Extract the (x, y) coordinate from the center of the cell holding the provided text.  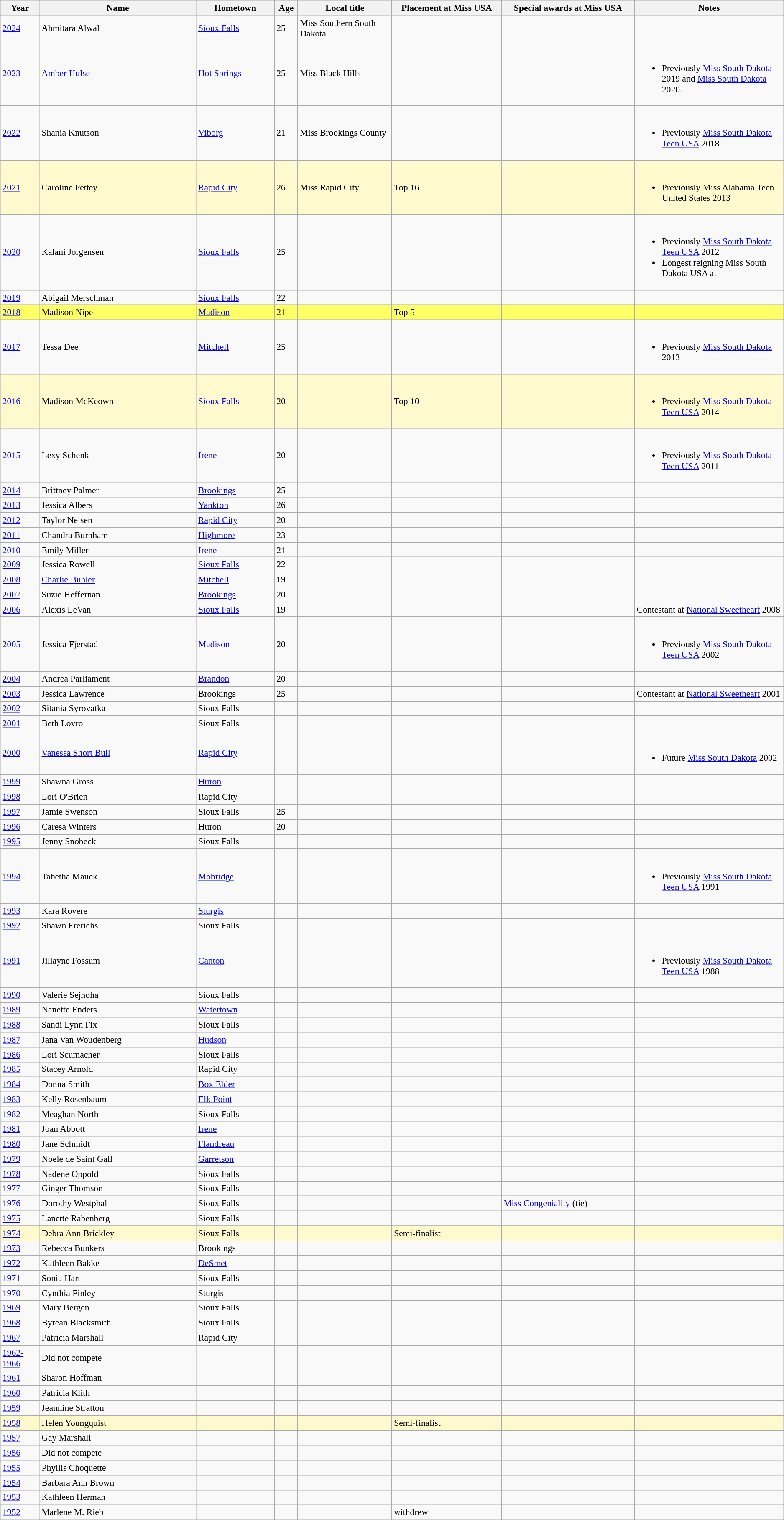
Future Miss South Dakota 2002 (709, 753)
1993 (20, 911)
1971 (20, 1278)
Gay Marshall (118, 1438)
Top 5 (447, 313)
Phyllis Choquette (118, 1468)
Sitania Syrovatka (118, 709)
Ahmitara Alwal (118, 28)
Previously Miss South Dakota 2013 (709, 347)
1956 (20, 1453)
Age (286, 8)
Tessa Dee (118, 347)
Jamie Swenson (118, 812)
2004 (20, 679)
2019 (20, 298)
2011 (20, 535)
Mary Bergen (118, 1308)
Debra Ann Brickley (118, 1233)
Highmore (235, 535)
2003 (20, 694)
1977 (20, 1189)
Valerie Sejnoha (118, 995)
Flandreau (235, 1144)
Abigail Merschman (118, 298)
Beth Lovro (118, 724)
1986 (20, 1055)
1997 (20, 812)
DeSmet (235, 1264)
2000 (20, 753)
Previously Miss South Dakota Teen USA 2002 (709, 644)
1980 (20, 1144)
1996 (20, 827)
1957 (20, 1438)
Meaghan North (118, 1114)
2016 (20, 402)
Special awards at Miss USA (568, 8)
1955 (20, 1468)
1953 (20, 1498)
1960 (20, 1393)
2014 (20, 490)
Lori Scumacher (118, 1055)
1979 (20, 1159)
Miss Rapid City (345, 187)
Patricia Marshall (118, 1338)
Kathleen Bakke (118, 1264)
Kathleen Herman (118, 1498)
2022 (20, 133)
2007 (20, 595)
Kelly Rosenbaum (118, 1100)
Notes (709, 8)
Elk Point (235, 1100)
Marlene M. Rieb (118, 1512)
1992 (20, 926)
Local title (345, 8)
Placement at Miss USA (447, 8)
Jessica Rowell (118, 565)
Jillayne Fossum (118, 961)
Emily Miller (118, 550)
Hudson (235, 1040)
Jessica Lawrence (118, 694)
1982 (20, 1114)
Miss Congeniality (tie) (568, 1204)
1999 (20, 782)
Previously Miss South Dakota Teen USA 2018 (709, 133)
Taylor Neisen (118, 520)
Top 16 (447, 187)
2001 (20, 724)
Previously Miss Alabama Teen United States 2013 (709, 187)
1968 (20, 1323)
Madison Nipe (118, 313)
1958 (20, 1423)
Joan Abbott (118, 1129)
1952 (20, 1512)
Rebecca Bunkers (118, 1248)
Caresa Winters (118, 827)
Caroline Pettey (118, 187)
2012 (20, 520)
withdrew (447, 1512)
Shania Knutson (118, 133)
Top 10 (447, 402)
Helen Youngquist (118, 1423)
2023 (20, 74)
Miss Black Hills (345, 74)
23 (286, 535)
Jeannine Stratton (118, 1408)
2010 (20, 550)
1959 (20, 1408)
Sharon Hoffman (118, 1379)
Byrean Blacksmith (118, 1323)
Ginger Thomson (118, 1189)
Shawna Gross (118, 782)
Tabetha Mauck (118, 877)
1970 (20, 1293)
Nanette Enders (118, 1010)
1990 (20, 995)
Name (118, 8)
Dorothy Westphal (118, 1204)
Jessica Albers (118, 505)
2013 (20, 505)
Donna Smith (118, 1084)
Lanette Rabenberg (118, 1219)
2009 (20, 565)
Chandra Burnham (118, 535)
Box Elder (235, 1084)
Viborg (235, 133)
Miss Southern South Dakota (345, 28)
Kalani Jorgensen (118, 253)
Alexis LeVan (118, 610)
Lexy Schenk (118, 456)
1981 (20, 1129)
Previously Miss South Dakota Teen USA 2012Longest reigning Miss South Dakota USA at (709, 253)
1969 (20, 1308)
Brandon (235, 679)
Brittney Palmer (118, 490)
1988 (20, 1025)
1989 (20, 1010)
1973 (20, 1248)
2024 (20, 28)
Hometown (235, 8)
Shawn Frerichs (118, 926)
Sonia Hart (118, 1278)
Amber Hulse (118, 74)
1974 (20, 1233)
Previously Miss South Dakota Teen USA 2011 (709, 456)
1987 (20, 1040)
1978 (20, 1174)
Andrea Parliament (118, 679)
Hot Springs (235, 74)
Charlie Buhler (118, 580)
Contestant at National Sweetheart 2001 (709, 694)
Mobridge (235, 877)
Year (20, 8)
Jenny Snobeck (118, 842)
Previously Miss South Dakota 2019 and Miss South Dakota 2020. (709, 74)
Nadene Oppold (118, 1174)
2017 (20, 347)
1985 (20, 1070)
Contestant at National Sweetheart 2008 (709, 610)
1972 (20, 1264)
2021 (20, 187)
2018 (20, 313)
2005 (20, 644)
Kara Rovere (118, 911)
1975 (20, 1219)
1962-1966 (20, 1358)
Garretson (235, 1159)
Jessica Fjerstad (118, 644)
2015 (20, 456)
Jane Schmidt (118, 1144)
Noele de Saint Gall (118, 1159)
Lori O'Brien (118, 797)
2006 (20, 610)
Jana Van Woudenberg (118, 1040)
1991 (20, 961)
2020 (20, 253)
1967 (20, 1338)
1994 (20, 877)
Stacey Arnold (118, 1070)
Patricia Klith (118, 1393)
Suzie Heffernan (118, 595)
Yankton (235, 505)
Cynthia Finley (118, 1293)
1961 (20, 1379)
1976 (20, 1204)
2008 (20, 580)
Previously Miss South Dakota Teen USA 2014 (709, 402)
Barbara Ann Brown (118, 1483)
Previously Miss South Dakota Teen USA 1988 (709, 961)
1998 (20, 797)
2002 (20, 709)
1995 (20, 842)
Previously Miss South Dakota Teen USA 1991 (709, 877)
Madison McKeown (118, 402)
Sandi Lynn Fix (118, 1025)
1984 (20, 1084)
Watertown (235, 1010)
Canton (235, 961)
1983 (20, 1100)
Vanessa Short Bull (118, 753)
Miss Brookings County (345, 133)
1954 (20, 1483)
